Detect which cell encompasses the target text, then output its [x, y] center coordinate. 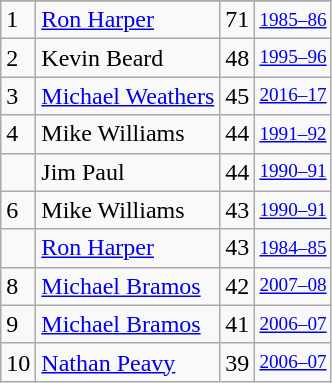
1984–85 [293, 248]
39 [238, 362]
41 [238, 324]
2007–08 [293, 286]
42 [238, 286]
Michael Weathers [128, 96]
1 [18, 20]
2016–17 [293, 96]
Nathan Peavy [128, 362]
1995–96 [293, 58]
Kevin Beard [128, 58]
45 [238, 96]
Jim Paul [128, 172]
10 [18, 362]
1991–92 [293, 134]
3 [18, 96]
71 [238, 20]
9 [18, 324]
8 [18, 286]
2 [18, 58]
1985–86 [293, 20]
4 [18, 134]
48 [238, 58]
6 [18, 210]
